Output the [x, y] coordinate of the center of the cell containing the given text.  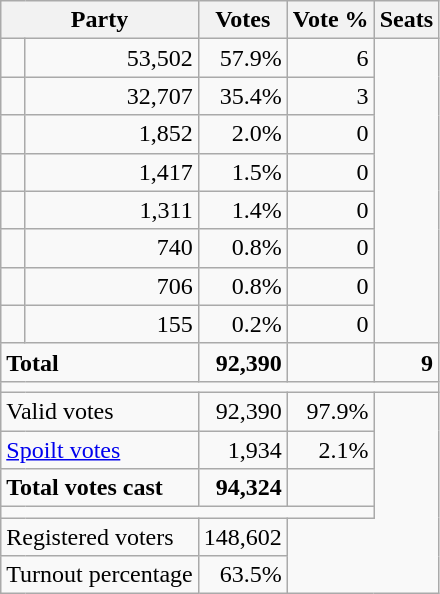
2.0% [242, 134]
Spoilt votes [100, 449]
706 [112, 286]
1.5% [242, 172]
9 [406, 362]
Registered voters [100, 537]
Party [100, 20]
Total [100, 362]
1,417 [112, 172]
Total votes cast [100, 488]
32,707 [112, 96]
1.4% [242, 210]
53,502 [112, 58]
148,602 [242, 537]
Turnout percentage [100, 575]
97.9% [330, 411]
63.5% [242, 575]
Vote % [330, 20]
1,934 [242, 449]
94,324 [242, 488]
6 [330, 58]
2.1% [330, 449]
57.9% [242, 58]
740 [112, 248]
0.2% [242, 324]
1,311 [112, 210]
3 [330, 96]
Valid votes [100, 411]
Seats [406, 20]
35.4% [242, 96]
Votes [242, 20]
1,852 [112, 134]
155 [112, 324]
